From the cell containing the given text, extract its center point as (X, Y) coordinate. 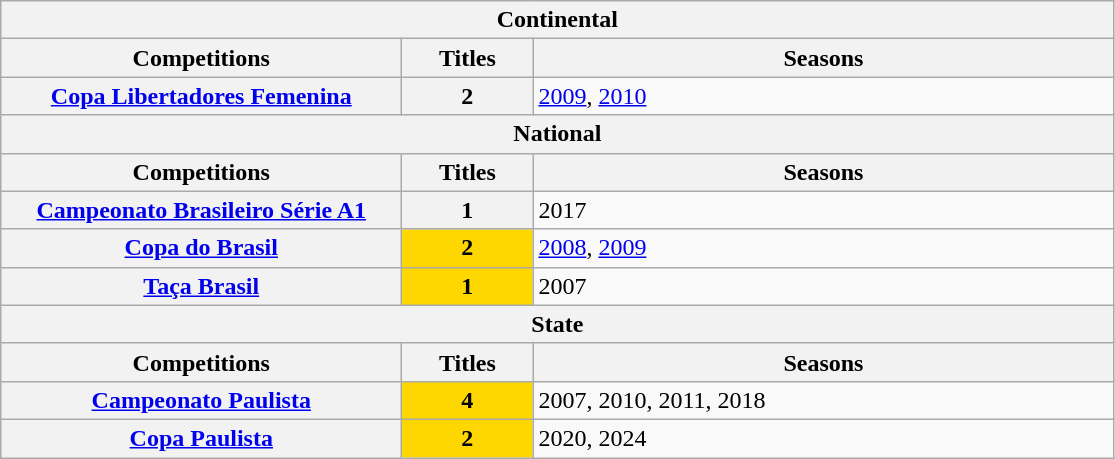
2007, 2010, 2011, 2018 (824, 400)
2008, 2009 (824, 248)
State (558, 324)
Copa Libertadores Femenina (202, 96)
Continental (558, 20)
Campeonato Brasileiro Série A1 (202, 210)
Copa do Brasil (202, 248)
Campeonato Paulista (202, 400)
National (558, 134)
2020, 2024 (824, 438)
2007 (824, 286)
Copa Paulista (202, 438)
4 (468, 400)
Taça Brasil (202, 286)
2009, 2010 (824, 96)
2017 (824, 210)
